Return [x, y] of the center of cell containing provided text 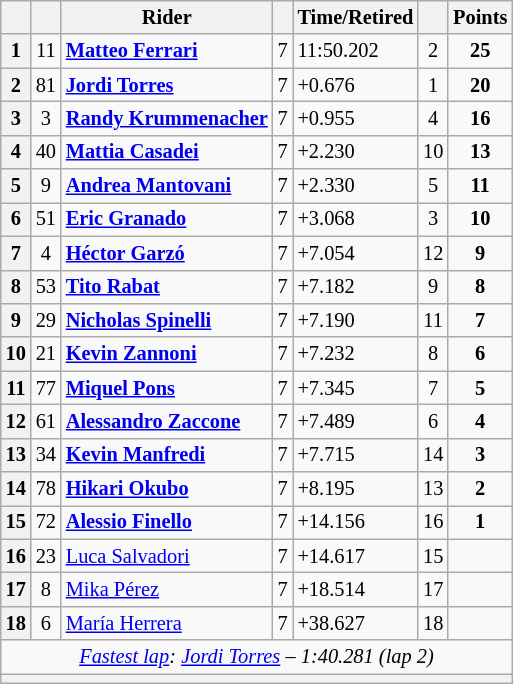
Time/Retired [356, 17]
+7.345 [356, 388]
34 [46, 455]
+7.715 [356, 455]
61 [46, 421]
Tito Rabat [167, 287]
+7.232 [356, 354]
Mattia Casadei [167, 152]
Matteo Ferrari [167, 51]
29 [46, 320]
Luca Salvadori [167, 556]
23 [46, 556]
+14.617 [356, 556]
77 [46, 388]
Randy Krummenacher [167, 118]
+14.156 [356, 522]
+0.955 [356, 118]
Miquel Pons [167, 388]
Héctor Garzó [167, 253]
53 [46, 287]
21 [46, 354]
81 [46, 85]
+2.230 [356, 152]
72 [46, 522]
51 [46, 219]
Mika Pérez [167, 589]
+7.182 [356, 287]
Andrea Mantovani [167, 186]
20 [480, 85]
Eric Granado [167, 219]
Hikari Okubo [167, 489]
+3.068 [356, 219]
Fastest lap: Jordi Torres – 1:40.281 (lap 2) [256, 657]
25 [480, 51]
Alessio Finello [167, 522]
Rider [167, 17]
11:50.202 [356, 51]
Nicholas Spinelli [167, 320]
40 [46, 152]
+0.676 [356, 85]
+7.054 [356, 253]
+7.489 [356, 421]
Jordi Torres [167, 85]
+2.330 [356, 186]
Kevin Zannoni [167, 354]
+8.195 [356, 489]
Kevin Manfredi [167, 455]
78 [46, 489]
Points [480, 17]
Alessandro Zaccone [167, 421]
María Herrera [167, 623]
+38.627 [356, 623]
+7.190 [356, 320]
+18.514 [356, 589]
